Identify which cell holds the provided text, then report its [x, y] central coordinate. 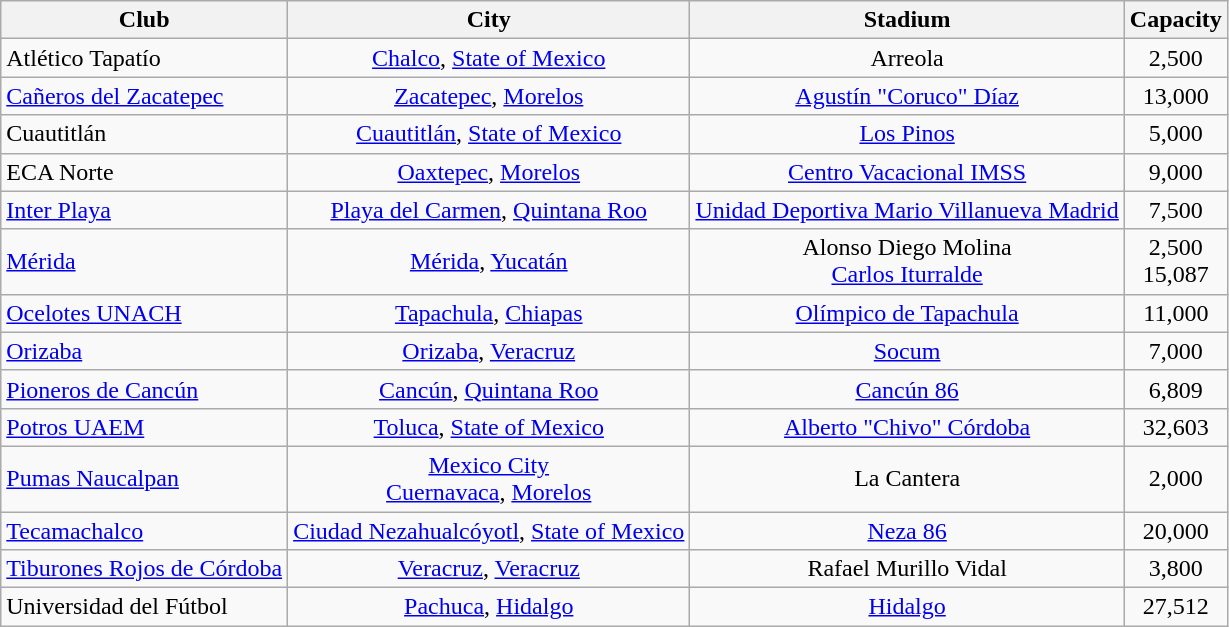
Zacatepec, Morelos [489, 96]
Los Pinos [907, 134]
2,50015,087 [1176, 262]
Tapachula, Chiapas [489, 313]
Rafael Murillo Vidal [907, 569]
Ocelotes UNACH [144, 313]
Ciudad Nezahualcóyotl, State of Mexico [489, 531]
Veracruz, Veracruz [489, 569]
Cuautitlán [144, 134]
Cancún, Quintana Roo [489, 389]
6,809 [1176, 389]
Agustín "Coruco" Díaz [907, 96]
2,500 [1176, 58]
3,800 [1176, 569]
Neza 86 [907, 531]
5,000 [1176, 134]
Toluca, State of Mexico [489, 427]
Cañeros del Zacatepec [144, 96]
Cuautitlán, State of Mexico [489, 134]
Mérida [144, 262]
City [489, 20]
Pioneros de Cancún [144, 389]
La Cantera [907, 478]
Hidalgo [907, 607]
Alonso Diego MolinaCarlos Iturralde [907, 262]
Mérida, Yucatán [489, 262]
ECA Norte [144, 172]
Inter Playa [144, 210]
Universidad del Fútbol [144, 607]
7,500 [1176, 210]
Mexico CityCuernavaca, Morelos [489, 478]
Playa del Carmen, Quintana Roo [489, 210]
20,000 [1176, 531]
11,000 [1176, 313]
Alberto "Chivo" Córdoba [907, 427]
Chalco, State of Mexico [489, 58]
Pachuca, Hidalgo [489, 607]
Olímpico de Tapachula [907, 313]
Cancún 86 [907, 389]
Capacity [1176, 20]
Centro Vacacional IMSS [907, 172]
13,000 [1176, 96]
Atlético Tapatío [144, 58]
Tecamachalco [144, 531]
Orizaba [144, 351]
Club [144, 20]
Stadium [907, 20]
Socum [907, 351]
Tiburones Rojos de Córdoba [144, 569]
9,000 [1176, 172]
Oaxtepec, Morelos [489, 172]
Arreola [907, 58]
Orizaba, Veracruz [489, 351]
27,512 [1176, 607]
Potros UAEM [144, 427]
Unidad Deportiva Mario Villanueva Madrid [907, 210]
2,000 [1176, 478]
Pumas Naucalpan [144, 478]
32,603 [1176, 427]
7,000 [1176, 351]
